Capture the cell that displays the provided text and extract its (X, Y) central coordinate. 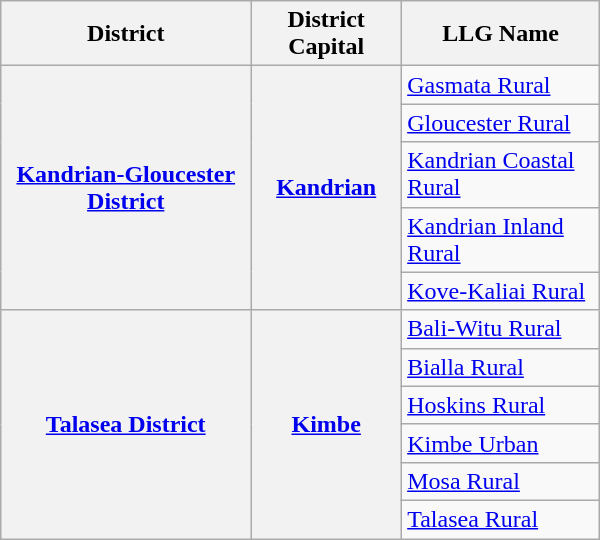
Talasea Rural (501, 519)
Kandrian Inland Rural (501, 240)
Kimbe Urban (501, 443)
District (126, 34)
Mosa Rural (501, 481)
Kandrian (326, 188)
Kimbe (326, 424)
Kandrian-Gloucester District (126, 188)
Bialla Rural (501, 367)
Gasmata Rural (501, 85)
Bali-Witu Rural (501, 329)
Talasea District (126, 424)
Kandrian Coastal Rural (501, 174)
LLG Name (501, 34)
Kove-Kaliai Rural (501, 291)
Hoskins Rural (501, 405)
Gloucester Rural (501, 123)
District Capital (326, 34)
